Detect which cell encompasses the target text, then output its (x, y) center coordinate. 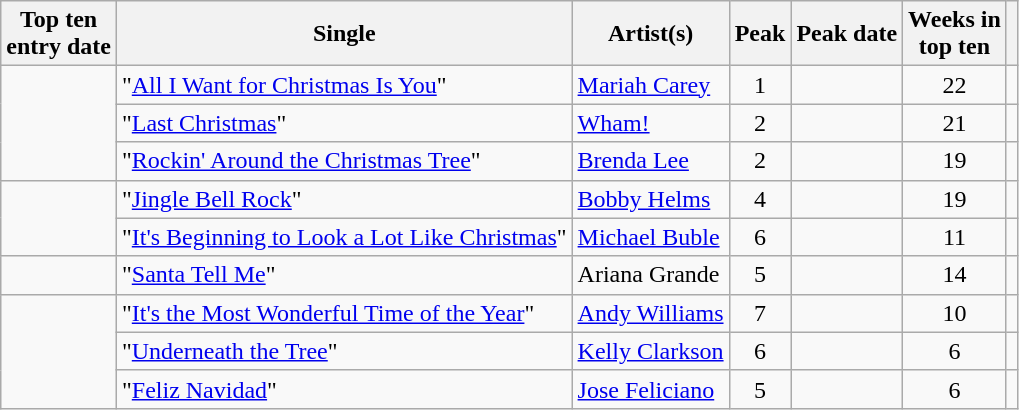
Ariana Grande (650, 275)
7 (760, 313)
Peak (760, 34)
"It's the Most Wonderful Time of the Year" (344, 313)
Wham! (650, 123)
Kelly Clarkson (650, 351)
Artist(s) (650, 34)
Bobby Helms (650, 199)
"It's Beginning to Look a Lot Like Christmas" (344, 237)
Brenda Lee (650, 161)
"Last Christmas" (344, 123)
14 (955, 275)
Weeks intop ten (955, 34)
"Underneath the Tree" (344, 351)
22 (955, 85)
"Jingle Bell Rock" (344, 199)
1 (760, 85)
Michael Buble (650, 237)
"Santa Tell Me" (344, 275)
"Feliz Navidad" (344, 389)
Jose Feliciano (650, 389)
21 (955, 123)
"All I Want for Christmas Is You" (344, 85)
10 (955, 313)
Andy Williams (650, 313)
Peak date (847, 34)
4 (760, 199)
"Rockin' Around the Christmas Tree" (344, 161)
11 (955, 237)
Mariah Carey (650, 85)
Single (344, 34)
Top tenentry date (59, 34)
